Pinpoint the cell where the given text exists, returning its (X, Y) midpoint coordinate. 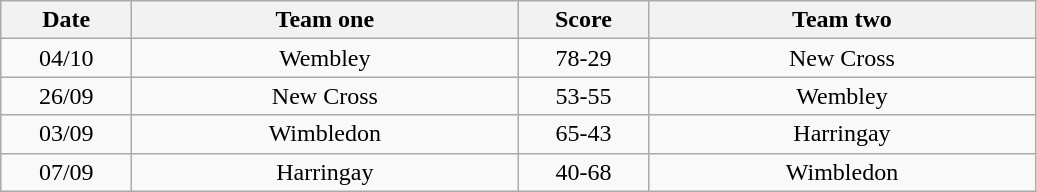
04/10 (66, 58)
26/09 (66, 96)
Date (66, 20)
07/09 (66, 172)
03/09 (66, 134)
Team one (325, 20)
Score (584, 20)
78-29 (584, 58)
Team two (842, 20)
40-68 (584, 172)
65-43 (584, 134)
53-55 (584, 96)
